From the cell containing the given text, extract its center point as [X, Y] coordinate. 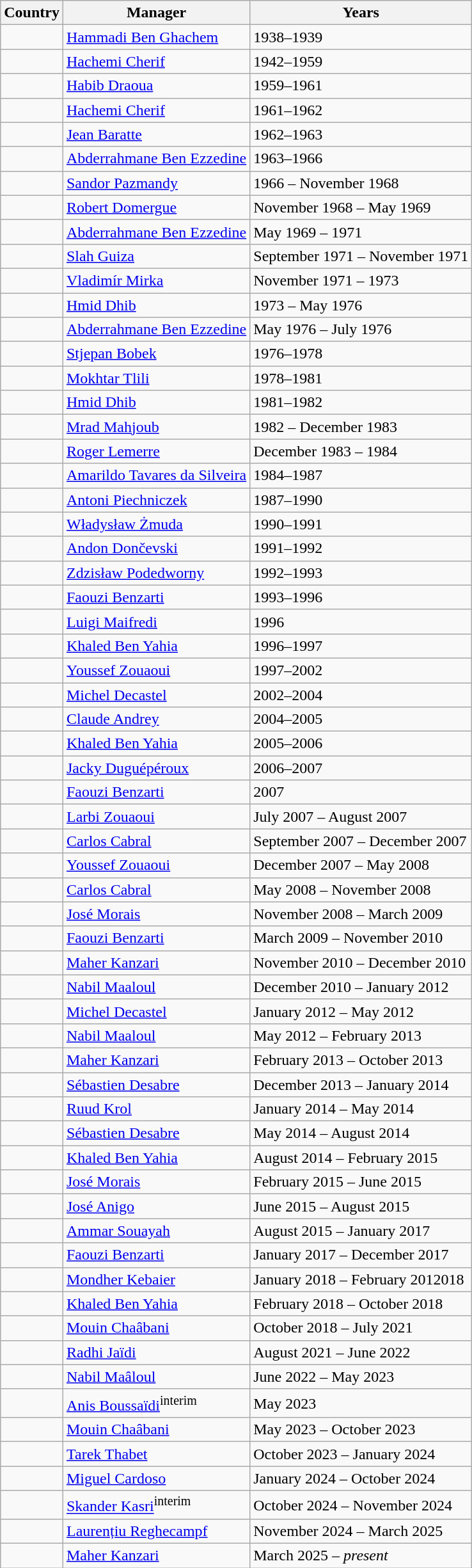
Manager [156, 13]
Mokhtar Tlili [156, 378]
1961–1962 [361, 110]
1938–1939 [361, 37]
December 1983 – 1984 [361, 451]
Władysław Żmuda [156, 524]
1973 – May 1976 [361, 305]
1984–1987 [361, 476]
January 2018 – February 2012018 [361, 1279]
October 2023 – January 2024 [361, 1454]
José Anigo [156, 1206]
Mondher Kebaier [156, 1279]
July 2007 – August 2007 [361, 817]
Nabil Maâloul [156, 1377]
November 2010 – December 2010 [361, 963]
November 1971 – 1973 [361, 280]
1942–1959 [361, 61]
1981–1982 [361, 403]
June 2022 – May 2023 [361, 1377]
Habib Draoua [156, 86]
Andon Dončevski [156, 548]
Jean Baratte [156, 134]
Stjepan Bobek [156, 354]
October 2024 – November 2024 [361, 1505]
Mrad Mahjoub [156, 427]
1959–1961 [361, 86]
Robert Domergue [156, 207]
2007 [361, 792]
Ruud Krol [156, 1109]
Hammadi Ben Ghachem [156, 37]
December 2007 – May 2008 [361, 865]
August 2015 – January 2017 [361, 1231]
Antoni Piechniczek [156, 500]
1982 – December 1983 [361, 427]
Claude Andrey [156, 719]
Roger Lemerre [156, 451]
March 2025 – present [361, 1556]
August 2021 – June 2022 [361, 1352]
Zdzisław Podedworny [156, 573]
2006–2007 [361, 768]
January 2012 – May 2012 [361, 1011]
1993–1996 [361, 597]
Larbi Zouaoui [156, 817]
February 2015 – June 2015 [361, 1182]
May 2023 [361, 1403]
Ammar Souayah [156, 1231]
October 2018 – July 2021 [361, 1328]
May 2014 – August 2014 [361, 1133]
November 2024 – March 2025 [361, 1532]
March 2009 – November 2010 [361, 938]
January 2024 – October 2024 [361, 1478]
December 2013 – January 2014 [361, 1085]
May 1976 – July 1976 [361, 330]
February 2018 – October 2018 [361, 1304]
November 2008 – March 2009 [361, 914]
January 2017 – December 2017 [361, 1255]
Radhi Jaïdi [156, 1352]
1966 – November 1968 [361, 183]
Anis Boussaïdiinterim [156, 1403]
1963–1966 [361, 159]
December 2010 – January 2012 [361, 987]
Luigi Maifredi [156, 621]
Years [361, 13]
January 2014 – May 2014 [361, 1109]
September 2007 – December 2007 [361, 841]
1962–1963 [361, 134]
May 1969 – 1971 [361, 232]
Slah Guiza [156, 256]
May 2023 – October 2023 [361, 1430]
1992–1993 [361, 573]
Tarek Thabet [156, 1454]
1978–1981 [361, 378]
Amarildo Tavares da Silveira [156, 476]
1997–2002 [361, 670]
2002–2004 [361, 694]
November 1968 – May 1969 [361, 207]
June 2015 – August 2015 [361, 1206]
Country [32, 13]
Skander Kasriinterim [156, 1505]
1990–1991 [361, 524]
Sandor Pazmandy [156, 183]
2004–2005 [361, 719]
1976–1978 [361, 354]
Jacky Duguépéroux [156, 768]
May 2012 – February 2013 [361, 1036]
Laurențiu Reghecampf [156, 1532]
Vladimír Mirka [156, 280]
2005–2006 [361, 744]
Miguel Cardoso [156, 1478]
February 2013 – October 2013 [361, 1060]
1996–1997 [361, 646]
August 2014 – February 2015 [361, 1158]
1996 [361, 621]
1987–1990 [361, 500]
September 1971 – November 1971 [361, 256]
May 2008 – November 2008 [361, 890]
1991–1992 [361, 548]
